Capture the cell that displays the provided text and extract its [x, y] central coordinate. 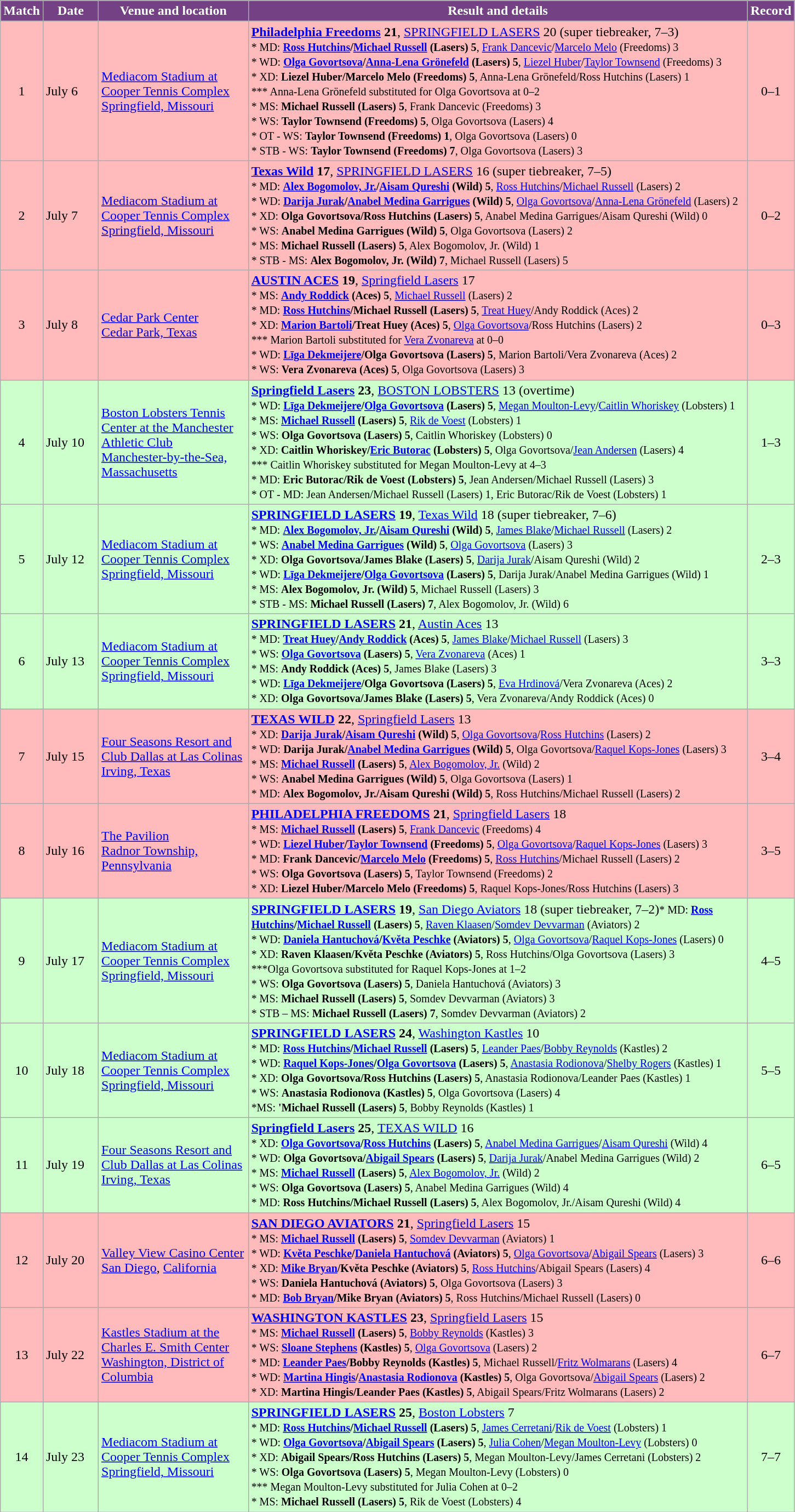
The PavilionRadnor Township, Pennsylvania [174, 851]
July 12 [70, 559]
7–7 [771, 1457]
July 23 [70, 1457]
July 8 [70, 325]
3–3 [771, 661]
Venue and location [174, 11]
6–7 [771, 1355]
July 16 [70, 851]
6–6 [771, 1259]
Cedar Park CenterCedar Park, Texas [174, 325]
July 20 [70, 1259]
4 [22, 442]
July 15 [70, 756]
11 [22, 1165]
12 [22, 1259]
5–5 [771, 1070]
July 19 [70, 1165]
4–5 [771, 960]
0–2 [771, 215]
3 [22, 325]
Kastles Stadium at the Charles E. Smith CenterWashington, District of Columbia [174, 1355]
Result and details [497, 11]
July 13 [70, 661]
Boston Lobsters Tennis Center at the Manchester Athletic ClubManchester-by-the-Sea, Massachusetts [174, 442]
July 22 [70, 1355]
0–3 [771, 325]
10 [22, 1070]
1 [22, 91]
13 [22, 1355]
3–5 [771, 851]
2–3 [771, 559]
Valley View Casino CenterSan Diego, California [174, 1259]
July 7 [70, 215]
Record [771, 11]
1–3 [771, 442]
6 [22, 661]
Date [70, 11]
July 6 [70, 91]
8 [22, 851]
July 17 [70, 960]
0–1 [771, 91]
9 [22, 960]
7 [22, 756]
5 [22, 559]
Match [22, 11]
July 18 [70, 1070]
6–5 [771, 1165]
3–4 [771, 756]
14 [22, 1457]
2 [22, 215]
July 10 [70, 442]
